Locate the cell with the specified text and output its (x, y) center coordinate. 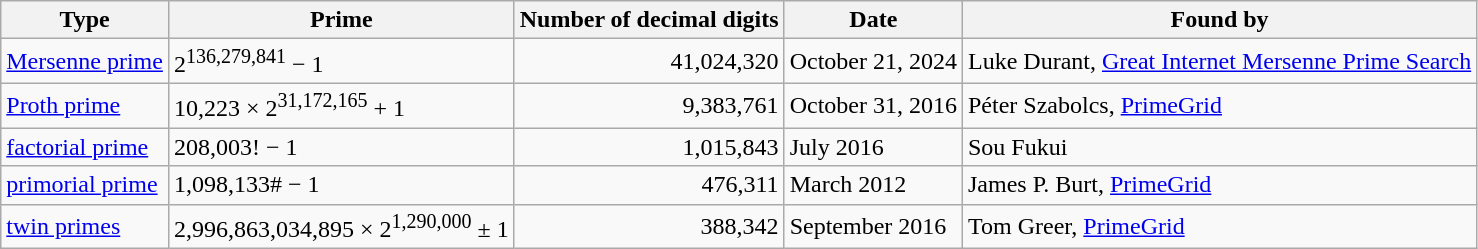
2,996,863,034,895 × 21,290,000 ± 1 (341, 226)
Date (873, 20)
March 2012 (873, 185)
July 2016 (873, 147)
476,311 (649, 185)
Mersenne prime (85, 62)
October 31, 2016 (873, 106)
208,003! − 1 (341, 147)
1,098,133# − 1 (341, 185)
Tom Greer, PrimeGrid (1219, 226)
Number of decimal digits (649, 20)
Found by (1219, 20)
Type (85, 20)
James P. Burt, PrimeGrid (1219, 185)
Sou Fukui (1219, 147)
October 21, 2024 (873, 62)
factorial prime (85, 147)
primorial prime (85, 185)
9,383,761 (649, 106)
Luke Durant, Great Internet Mersenne Prime Search (1219, 62)
10,223 × 231,172,165 + 1 (341, 106)
Prime (341, 20)
September 2016 (873, 226)
twin primes (85, 226)
1,015,843 (649, 147)
41,024,320 (649, 62)
Péter Szabolcs, PrimeGrid (1219, 106)
388,342 (649, 226)
2136,279,841 − 1 (341, 62)
Proth prime (85, 106)
